Capture the cell that displays the provided text and extract its [x, y] central coordinate. 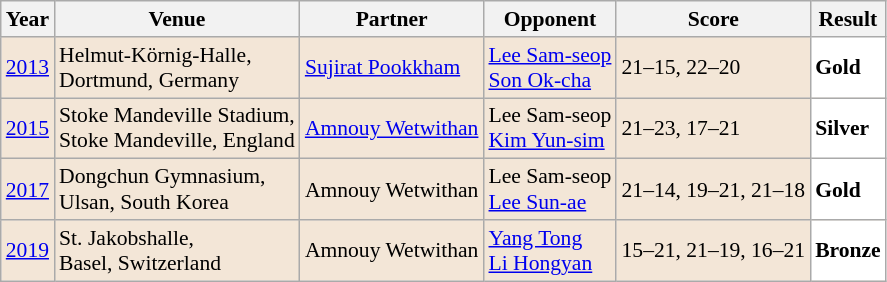
2013 [28, 68]
15–21, 21–19, 16–21 [713, 250]
21–23, 17–21 [713, 128]
2019 [28, 250]
Lee Sam-seop Son Ok-cha [550, 68]
Venue [177, 19]
St. Jakobshalle,Basel, Switzerland [177, 250]
Sujirat Pookkham [392, 68]
Lee Sam-seop Lee Sun-ae [550, 190]
Bronze [848, 250]
21–14, 19–21, 21–18 [713, 190]
Score [713, 19]
Yang Tong Li Hongyan [550, 250]
Lee Sam-seop Kim Yun-sim [550, 128]
Dongchun Gymnasium,Ulsan, South Korea [177, 190]
Opponent [550, 19]
Stoke Mandeville Stadium,Stoke Mandeville, England [177, 128]
Partner [392, 19]
Result [848, 19]
2015 [28, 128]
Year [28, 19]
2017 [28, 190]
Helmut-Körnig-Halle,Dortmund, Germany [177, 68]
21–15, 22–20 [713, 68]
Silver [848, 128]
